Capture the cell that displays the provided text and extract its [x, y] central coordinate. 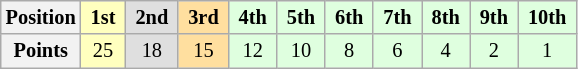
Position [41, 17]
8 [349, 51]
18 [152, 51]
10 [301, 51]
9th [494, 17]
12 [253, 51]
7th [397, 17]
1st [104, 17]
6 [397, 51]
25 [104, 51]
Points [41, 51]
4th [253, 17]
4 [446, 51]
1 [547, 51]
2 [494, 51]
6th [349, 17]
15 [203, 51]
3rd [203, 17]
8th [446, 17]
10th [547, 17]
5th [301, 17]
2nd [152, 17]
